Pinpoint the cell where the given text exists, returning its [x, y] midpoint coordinate. 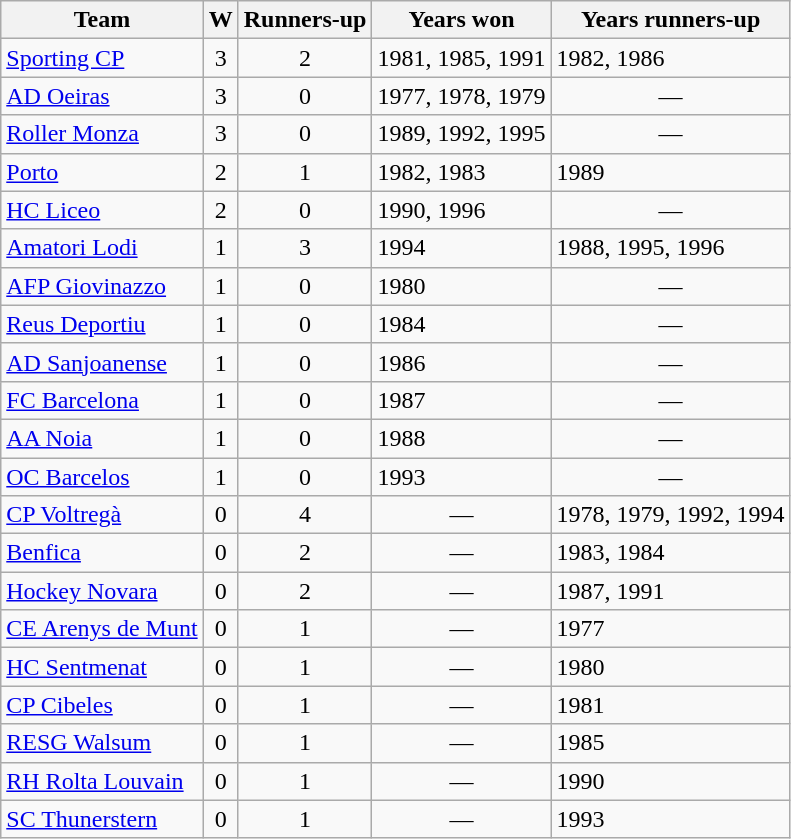
1977 [670, 629]
W [220, 20]
Years runners-up [670, 20]
1990 [670, 781]
1983, 1984 [670, 553]
Reus Deportiu [102, 324]
CP Cibeles [102, 705]
1977, 1978, 1979 [462, 96]
FC Barcelona [102, 400]
AFP Giovinazzo [102, 286]
Roller Monza [102, 134]
1987 [462, 400]
1985 [670, 743]
HC Sentmenat [102, 667]
HC Liceo [102, 210]
1982, 1983 [462, 172]
Hockey Novara [102, 591]
1978, 1979, 1992, 1994 [670, 515]
Team [102, 20]
4 [305, 515]
RH Rolta Louvain [102, 781]
RESG Walsum [102, 743]
1988, 1995, 1996 [670, 248]
1988 [462, 438]
1981 [670, 705]
1989 [670, 172]
1981, 1985, 1991 [462, 58]
Porto [102, 172]
AD Oeiras [102, 96]
1984 [462, 324]
AD Sanjoanense [102, 362]
1989, 1992, 1995 [462, 134]
Years won [462, 20]
OC Barcelos [102, 477]
1982, 1986 [670, 58]
AA Noia [102, 438]
1990, 1996 [462, 210]
Benfica [102, 553]
Amatori Lodi [102, 248]
Runners-up [305, 20]
Sporting CP [102, 58]
SC Thunerstern [102, 819]
1987, 1991 [670, 591]
CP Voltregà [102, 515]
1986 [462, 362]
1994 [462, 248]
CE Arenys de Munt [102, 629]
